From the cell containing the given text, extract its center point as (x, y) coordinate. 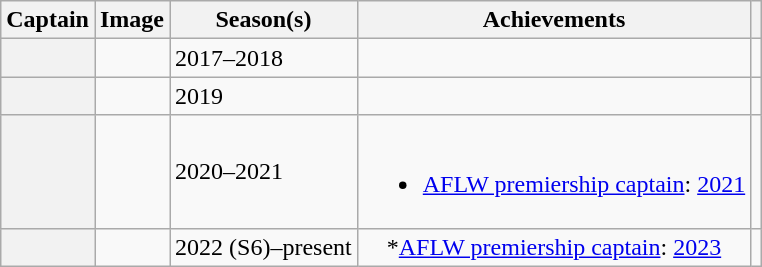
2022 (S6)–present (264, 247)
Achievements (554, 20)
2019 (264, 96)
Image (132, 20)
AFLW premiership captain: 2021 (554, 172)
*AFLW premiership captain: 2023 (554, 247)
Captain (48, 20)
2017–2018 (264, 58)
2020–2021 (264, 172)
Season(s) (264, 20)
